Pinpoint the cell where the given text exists, returning its [x, y] midpoint coordinate. 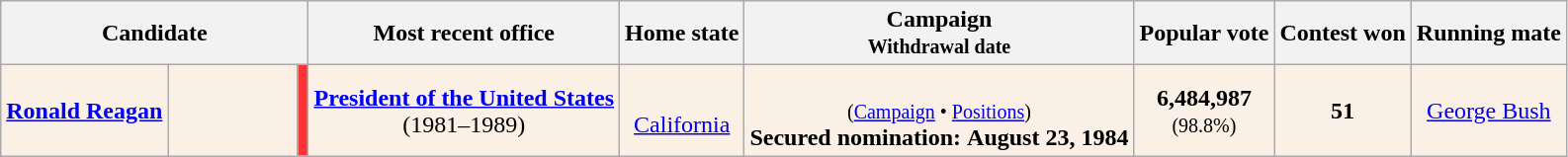
51 [1343, 111]
6,484,987(98.8%) [1204, 111]
Ronald Reagan [85, 111]
Home state [682, 34]
George Bush [1489, 111]
Most recent office [465, 34]
CampaignWithdrawal date [939, 34]
(Campaign • Positions)Secured nomination: August 23, 1984 [939, 111]
Popular vote [1204, 34]
President of the United States(1981–1989) [465, 111]
Contest won [1343, 34]
Running mate [1489, 34]
California [682, 111]
Candidate [154, 34]
